Pinpoint the cell where the given text exists, returning its [x, y] midpoint coordinate. 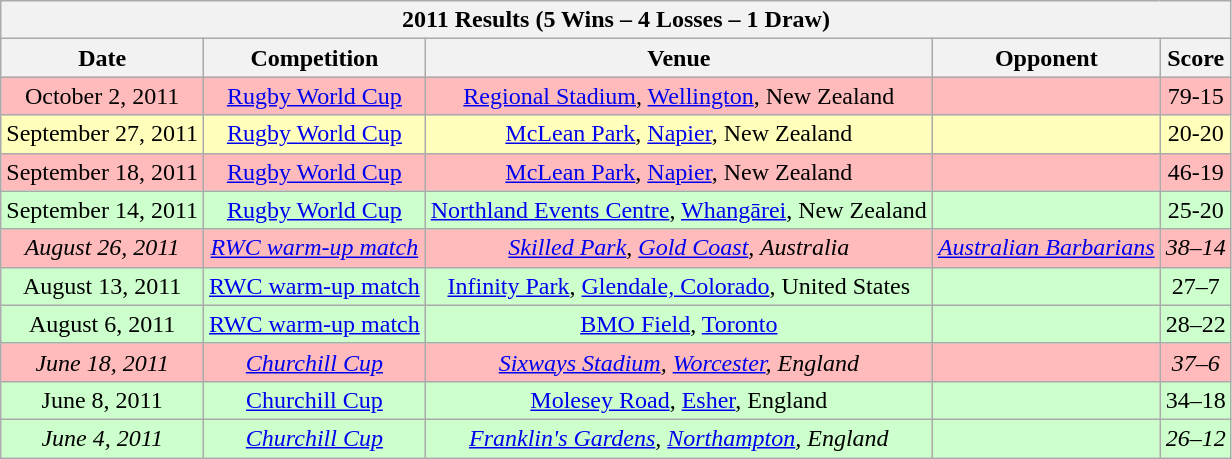
Competition [315, 58]
Date [102, 58]
46-19 [1196, 172]
June 18, 2011 [102, 362]
2011 Results (5 Wins – 4 Losses – 1 Draw) [616, 20]
Molesey Road, Esher, England [678, 400]
October 2, 2011 [102, 96]
Franklin's Gardens, Northampton, England [678, 438]
Australian Barbarians [1046, 248]
28–22 [1196, 324]
27–7 [1196, 286]
August 13, 2011 [102, 286]
September 14, 2011 [102, 210]
June 8, 2011 [102, 400]
Venue [678, 58]
June 4, 2011 [102, 438]
August 26, 2011 [102, 248]
September 27, 2011 [102, 134]
Skilled Park, Gold Coast, Australia [678, 248]
38–14 [1196, 248]
Opponent [1046, 58]
37–6 [1196, 362]
August 6, 2011 [102, 324]
26–12 [1196, 438]
25-20 [1196, 210]
Regional Stadium, Wellington, New Zealand [678, 96]
Northland Events Centre, Whangārei, New Zealand [678, 210]
79-15 [1196, 96]
September 18, 2011 [102, 172]
Score [1196, 58]
34–18 [1196, 400]
BMO Field, Toronto [678, 324]
Infinity Park, Glendale, Colorado, United States [678, 286]
20-20 [1196, 134]
Sixways Stadium, Worcester, England [678, 362]
